Extract the [X, Y] coordinate from the center of the cell holding the provided text.  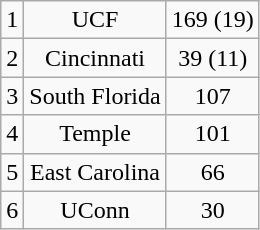
Temple [95, 134]
39 (11) [212, 58]
Cincinnati [95, 58]
66 [212, 172]
5 [12, 172]
169 (19) [212, 20]
30 [212, 210]
1 [12, 20]
3 [12, 96]
101 [212, 134]
East Carolina [95, 172]
UConn [95, 210]
6 [12, 210]
107 [212, 96]
2 [12, 58]
4 [12, 134]
UCF [95, 20]
South Florida [95, 96]
